Provide the (X, Y) coordinate of the cell's center where the given text is located.  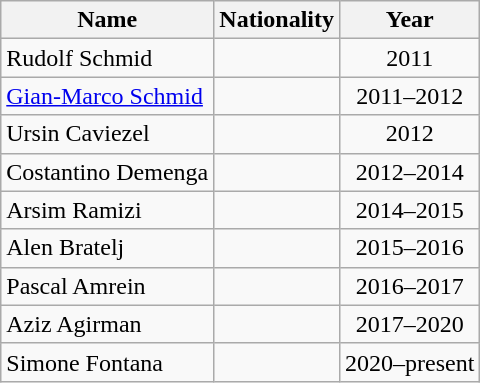
Gian-Marco Schmid (108, 96)
Arsim Ramizi (108, 210)
Aziz Agirman (108, 324)
Ursin Caviezel (108, 134)
Simone Fontana (108, 362)
2012 (410, 134)
2016–2017 (410, 286)
Rudolf Schmid (108, 58)
2017–2020 (410, 324)
Costantino Demenga (108, 172)
2011–2012 (410, 96)
2014–2015 (410, 210)
2011 (410, 58)
Pascal Amrein (108, 286)
Nationality (277, 20)
Year (410, 20)
2015–2016 (410, 248)
2012–2014 (410, 172)
Alen Bratelj (108, 248)
Name (108, 20)
2020–present (410, 362)
